Find where the given text appears and provide that cell's center as (X, Y) coordinate. 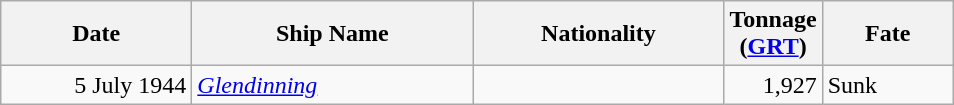
Tonnage(GRT) (773, 34)
Ship Name (332, 34)
Nationality (598, 34)
5 July 1944 (96, 85)
Date (96, 34)
Glendinning (332, 85)
1,927 (773, 85)
Sunk (888, 85)
Fate (888, 34)
